Pinpoint the cell where the given text exists, returning its (x, y) midpoint coordinate. 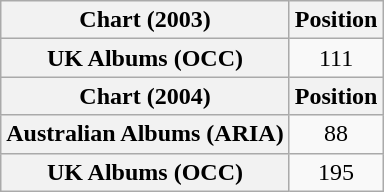
195 (336, 172)
88 (336, 134)
Australian Albums (ARIA) (145, 134)
Chart (2004) (145, 96)
Chart (2003) (145, 20)
111 (336, 58)
